Detect which cell encompasses the target text, then output its [x, y] center coordinate. 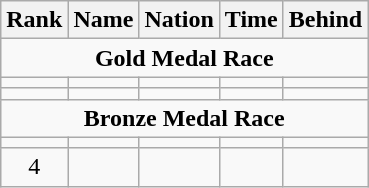
Name [104, 20]
Behind [325, 20]
Bronze Medal Race [184, 118]
Gold Medal Race [184, 58]
Rank [34, 20]
Time [251, 20]
Nation [179, 20]
4 [34, 167]
